Find where the given text appears and provide that cell's center as (x, y) coordinate. 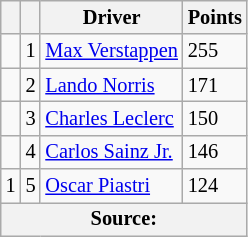
255 (215, 51)
Lando Norris (111, 85)
171 (215, 85)
124 (215, 186)
Points (215, 17)
146 (215, 152)
150 (215, 118)
Driver (111, 17)
4 (31, 152)
Charles Leclerc (111, 118)
5 (31, 186)
Oscar Piastri (111, 186)
3 (31, 118)
2 (31, 85)
Max Verstappen (111, 51)
Carlos Sainz Jr. (111, 152)
Source: (124, 219)
